Scan for the cell matching the given text and deliver its [X, Y] coordinate at center. 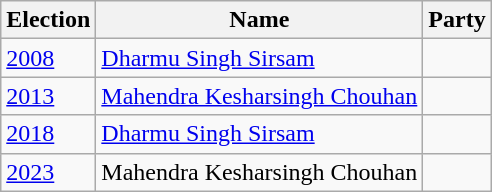
2013 [48, 96]
2008 [48, 58]
Party [457, 20]
Name [260, 20]
2018 [48, 134]
2023 [48, 172]
Election [48, 20]
